Return the (X, Y) coordinate for the center point of the cell that contains the specified text.  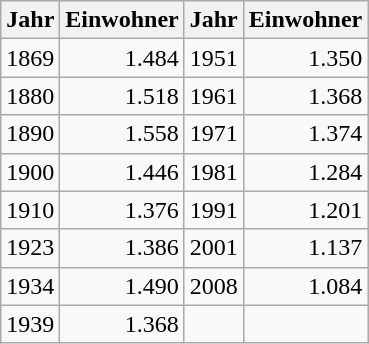
1.376 (122, 210)
1.446 (122, 172)
1991 (214, 210)
1880 (30, 96)
1961 (214, 96)
1.558 (122, 134)
1.137 (305, 248)
1.201 (305, 210)
1.484 (122, 58)
1869 (30, 58)
1934 (30, 286)
1981 (214, 172)
1.350 (305, 58)
1890 (30, 134)
1971 (214, 134)
1910 (30, 210)
1939 (30, 324)
1.490 (122, 286)
1923 (30, 248)
1.374 (305, 134)
1.386 (122, 248)
1900 (30, 172)
1.084 (305, 286)
2008 (214, 286)
1.518 (122, 96)
1.284 (305, 172)
1951 (214, 58)
2001 (214, 248)
